Provide the (X, Y) coordinate of the cell's center where the given text is located.  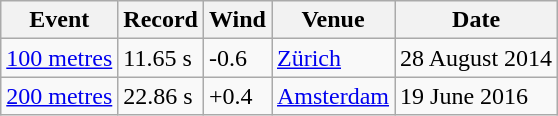
100 metres (60, 58)
-0.6 (238, 58)
Event (60, 20)
+0.4 (238, 96)
Zürich (334, 58)
22.86 s (161, 96)
200 metres (60, 96)
Date (476, 20)
Record (161, 20)
11.65 s (161, 58)
Amsterdam (334, 96)
19 June 2016 (476, 96)
Venue (334, 20)
28 August 2014 (476, 58)
Wind (238, 20)
